Extract the [X, Y] coordinate from the center of the cell holding the provided text.  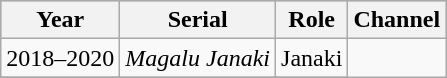
Year [60, 20]
Magalu Janaki [198, 58]
Channel [397, 20]
Janaki [312, 58]
Role [312, 20]
Serial [198, 20]
2018–2020 [60, 58]
